Locate the cell with the specified text and output its (X, Y) center coordinate. 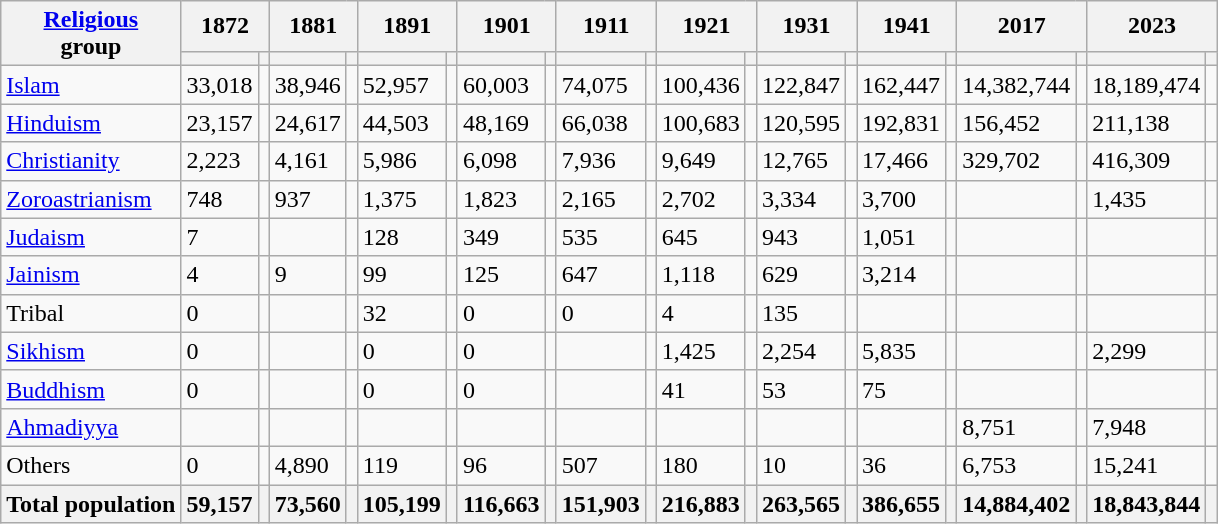
125 (501, 275)
9,649 (700, 161)
44,503 (402, 123)
Jainism (91, 275)
1,425 (700, 351)
1,051 (902, 237)
1881 (313, 26)
14,884,402 (1016, 503)
1941 (907, 26)
416,309 (1146, 161)
14,382,744 (1016, 85)
748 (220, 199)
75 (902, 389)
105,199 (402, 503)
7,948 (1146, 427)
17,466 (902, 161)
629 (800, 275)
8,751 (1016, 427)
180 (700, 465)
74,075 (600, 85)
60,003 (501, 85)
Religiousgroup (91, 34)
535 (600, 237)
119 (402, 465)
1,118 (700, 275)
53 (800, 389)
2,702 (700, 199)
2,165 (600, 199)
1,375 (402, 199)
2017 (1022, 26)
211,138 (1146, 123)
192,831 (902, 123)
2,223 (220, 161)
162,447 (902, 85)
Zoroastrianism (91, 199)
Ahmadiyya (91, 427)
18,843,844 (1146, 503)
Hinduism (91, 123)
647 (600, 275)
Islam (91, 85)
120,595 (800, 123)
18,189,474 (1146, 85)
5,986 (402, 161)
386,655 (902, 503)
151,903 (600, 503)
122,847 (800, 85)
Sikhism (91, 351)
4,890 (308, 465)
73,560 (308, 503)
Total population (91, 503)
3,214 (902, 275)
216,883 (700, 503)
1911 (606, 26)
6,098 (501, 161)
1,823 (501, 199)
6,753 (1016, 465)
4,161 (308, 161)
2,254 (800, 351)
937 (308, 199)
38,946 (308, 85)
1931 (806, 26)
2,299 (1146, 351)
645 (700, 237)
12,765 (800, 161)
36 (902, 465)
59,157 (220, 503)
96 (501, 465)
1921 (706, 26)
7 (220, 237)
100,436 (700, 85)
156,452 (1016, 123)
24,617 (308, 123)
116,663 (501, 503)
52,957 (402, 85)
48,169 (501, 123)
41 (700, 389)
Buddhism (91, 389)
Tribal (91, 313)
3,700 (902, 199)
349 (501, 237)
Others (91, 465)
1901 (506, 26)
1872 (225, 26)
2023 (1152, 26)
33,018 (220, 85)
100,683 (700, 123)
3,334 (800, 199)
5,835 (902, 351)
943 (800, 237)
7,936 (600, 161)
9 (308, 275)
Judaism (91, 237)
135 (800, 313)
23,157 (220, 123)
15,241 (1146, 465)
10 (800, 465)
507 (600, 465)
66,038 (600, 123)
32 (402, 313)
1891 (407, 26)
1,435 (1146, 199)
128 (402, 237)
Christianity (91, 161)
329,702 (1016, 161)
263,565 (800, 503)
99 (402, 275)
